Output the [x, y] coordinate of the center of the cell containing the given text.  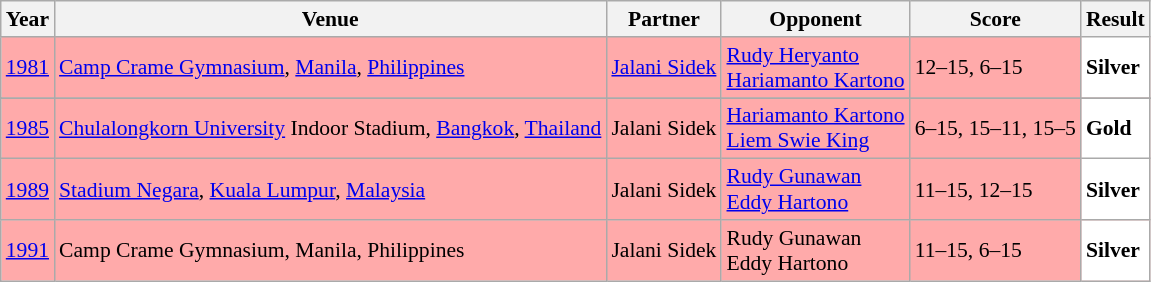
11–15, 6–15 [996, 250]
1991 [28, 250]
6–15, 15–11, 15–5 [996, 128]
Stadium Negara, Kuala Lumpur, Malaysia [330, 190]
Hariamanto Kartono Liem Swie King [815, 128]
Opponent [815, 19]
11–15, 12–15 [996, 190]
Year [28, 19]
Gold [1116, 128]
12–15, 6–15 [996, 68]
Score [996, 19]
Venue [330, 19]
Partner [664, 19]
Result [1116, 19]
1989 [28, 190]
1981 [28, 68]
Rudy Heryanto Hariamanto Kartono [815, 68]
Chulalongkorn University Indoor Stadium, Bangkok, Thailand [330, 128]
1985 [28, 128]
